Locate the cell with the specified text and output its [x, y] center coordinate. 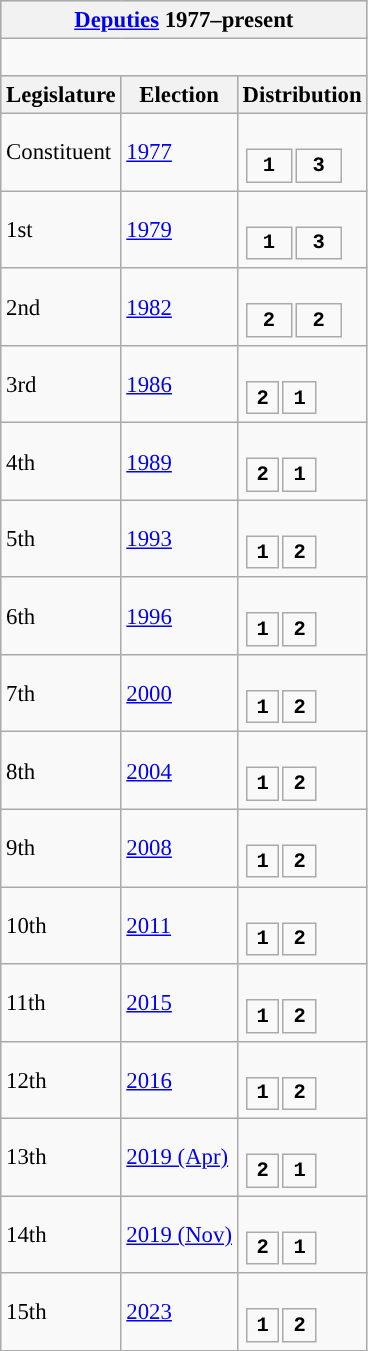
Legislature [61, 95]
2015 [179, 1002]
15th [61, 1312]
2 2 [302, 306]
1982 [179, 306]
1979 [179, 230]
14th [61, 1234]
2008 [179, 848]
2019 (Apr) [179, 1158]
8th [61, 770]
7th [61, 694]
1996 [179, 616]
2004 [179, 770]
2019 (Nov) [179, 1234]
3rd [61, 384]
10th [61, 926]
1977 [179, 152]
6th [61, 616]
1986 [179, 384]
5th [61, 538]
2011 [179, 926]
1st [61, 230]
11th [61, 1002]
Election [179, 95]
13th [61, 1158]
Constituent [61, 152]
Distribution [302, 95]
2016 [179, 1080]
2nd [61, 306]
9th [61, 848]
2000 [179, 694]
12th [61, 1080]
2023 [179, 1312]
4th [61, 462]
Deputies 1977–present [184, 20]
1993 [179, 538]
1989 [179, 462]
